For the text-containing cell, return its midpoint in [X, Y] coordinate format. 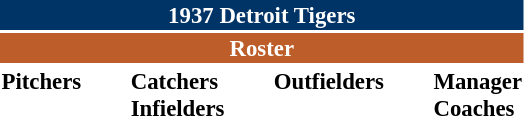
Roster [262, 48]
1937 Detroit Tigers [262, 15]
